Search for the cell housing the specified text and yield its [x, y] center coordinate. 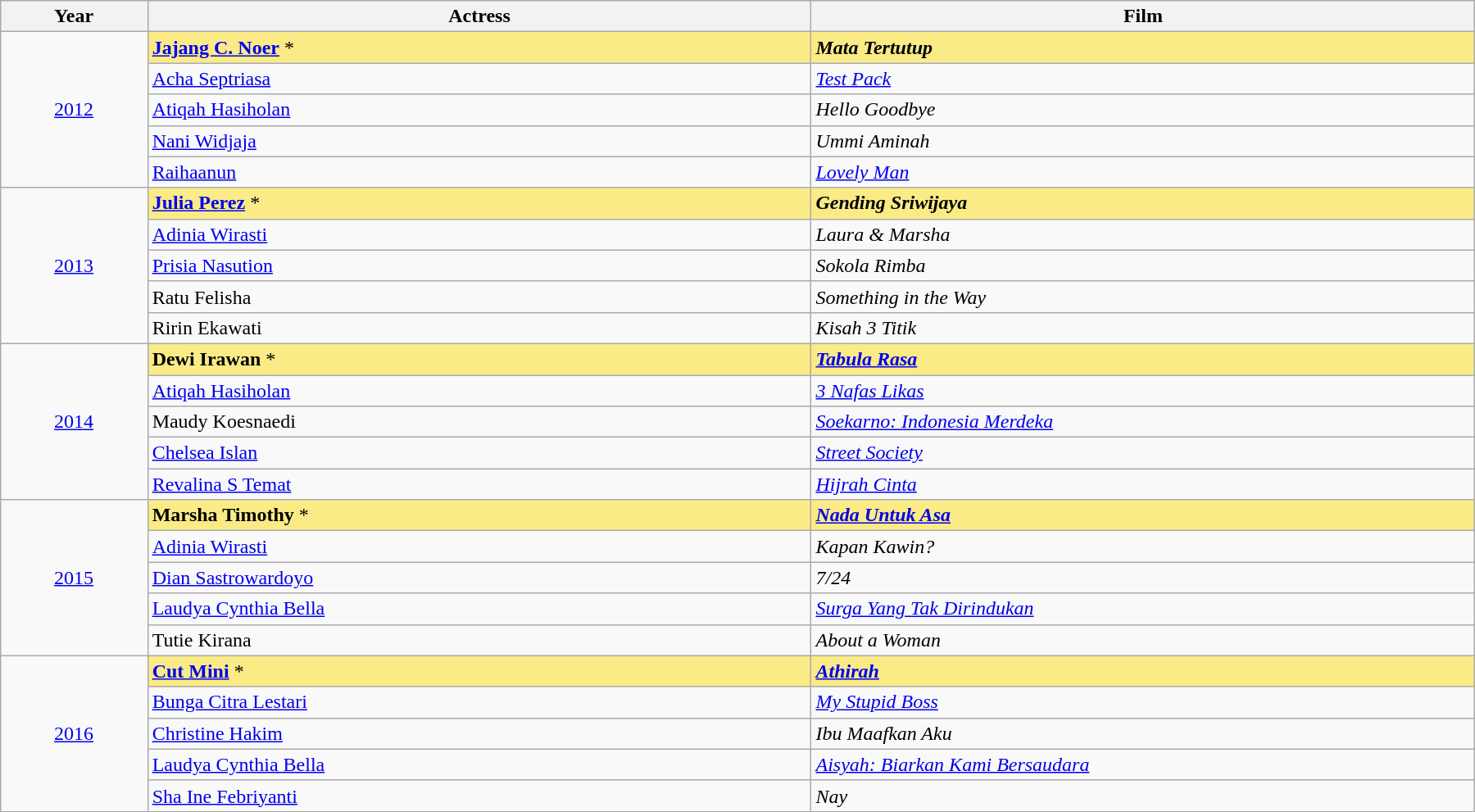
Soekarno: Indonesia Merdeka [1143, 422]
3 Nafas Likas [1143, 391]
My Stupid Boss [1143, 702]
Revalina S Temat [479, 484]
Sokola Rimba [1143, 265]
Raihaanun [479, 172]
Marsha Timothy * [479, 515]
7/24 [1143, 578]
Something in the Way [1143, 297]
Jajang C. Noer * [479, 48]
Surga Yang Tak Dirindukan [1143, 609]
Ibu Maafkan Aku [1143, 733]
Hello Goodbye [1143, 110]
Street Society [1143, 453]
2015 [74, 578]
2016 [74, 733]
Hijrah Cinta [1143, 484]
2012 [74, 110]
Bunga Citra Lestari [479, 702]
Athirah [1143, 671]
Nada Untuk Asa [1143, 515]
Nani Widjaja [479, 141]
Tabula Rasa [1143, 359]
Maudy Koesnaedi [479, 422]
Nay [1143, 796]
Kisah 3 Titik [1143, 328]
Ratu Felisha [479, 297]
Christine Hakim [479, 733]
Chelsea Islan [479, 453]
Gending Sriwijaya [1143, 203]
Lovely Man [1143, 172]
Sha Ine Febriyanti [479, 796]
Year [74, 16]
Ummi Aminah [1143, 141]
Dian Sastrowardoyo [479, 578]
Julia Perez * [479, 203]
Aisyah: Biarkan Kami Bersaudara [1143, 764]
Prisia Nasution [479, 265]
Laura & Marsha [1143, 234]
Kapan Kawin? [1143, 547]
Cut Mini * [479, 671]
Mata Tertutup [1143, 48]
Actress [479, 16]
2013 [74, 265]
Film [1143, 16]
Test Pack [1143, 79]
Acha Septriasa [479, 79]
About a Woman [1143, 640]
Ririn Ekawati [479, 328]
2014 [74, 421]
Dewi Irawan * [479, 359]
Tutie Kirana [479, 640]
